Identify which cell holds the provided text, then report its (x, y) central coordinate. 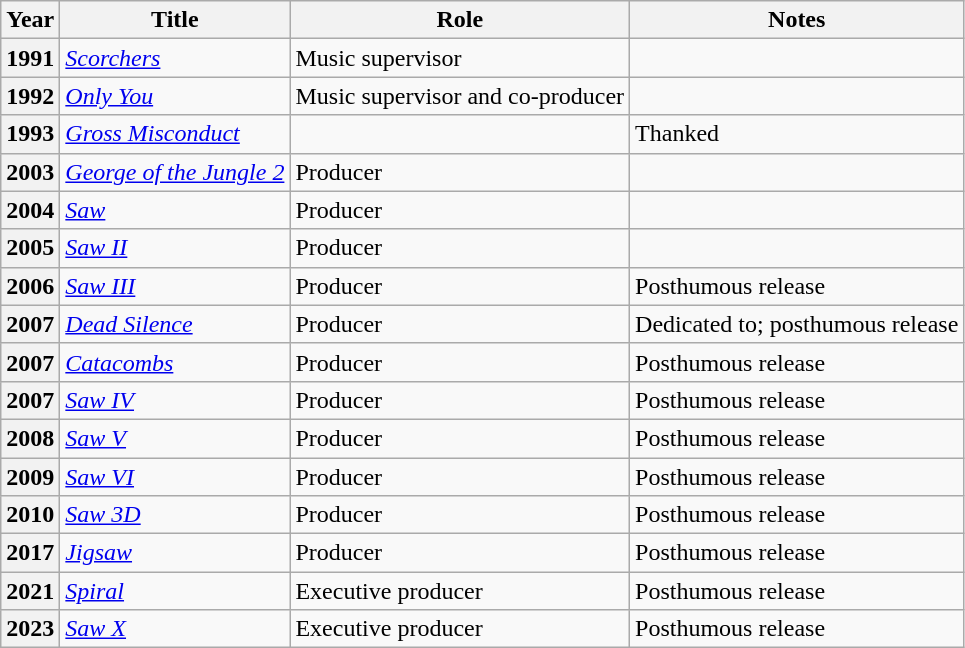
Music supervisor and co-producer (460, 96)
Music supervisor (460, 58)
Saw 3D (175, 515)
Saw (175, 210)
2003 (30, 172)
2005 (30, 248)
Title (175, 20)
Dedicated to; posthumous release (797, 324)
Spiral (175, 591)
2004 (30, 210)
2023 (30, 629)
Catacombs (175, 362)
Saw VI (175, 477)
Saw II (175, 248)
Gross Misconduct (175, 134)
Role (460, 20)
2008 (30, 438)
Saw III (175, 286)
Saw X (175, 629)
Saw V (175, 438)
1992 (30, 96)
Year (30, 20)
Dead Silence (175, 324)
1991 (30, 58)
Scorchers (175, 58)
2006 (30, 286)
2009 (30, 477)
Notes (797, 20)
Jigsaw (175, 553)
1993 (30, 134)
George of the Jungle 2 (175, 172)
Only You (175, 96)
Thanked (797, 134)
Saw IV (175, 400)
2021 (30, 591)
2010 (30, 515)
2017 (30, 553)
